Find where the given text appears and provide that cell's center as [X, Y] coordinate. 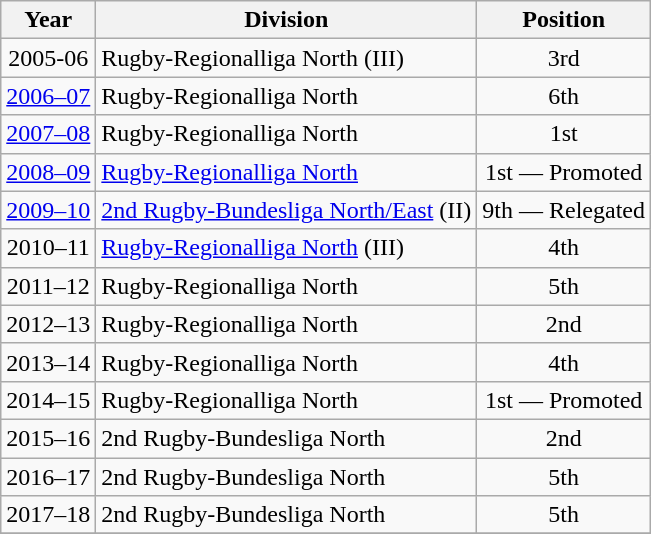
2012–13 [48, 324]
Division [286, 20]
6th [564, 96]
2011–12 [48, 286]
Year [48, 20]
2013–14 [48, 362]
2005-06 [48, 58]
Position [564, 20]
2017–18 [48, 515]
2009–10 [48, 210]
2010–11 [48, 248]
2nd Rugby-Bundesliga North/East (II) [286, 210]
2008–09 [48, 172]
2015–16 [48, 438]
2014–15 [48, 400]
2007–08 [48, 134]
2006–07 [48, 96]
3rd [564, 58]
1st [564, 134]
9th — Relegated [564, 210]
2016–17 [48, 477]
